Output the [X, Y] coordinate of the center of the cell containing the given text.  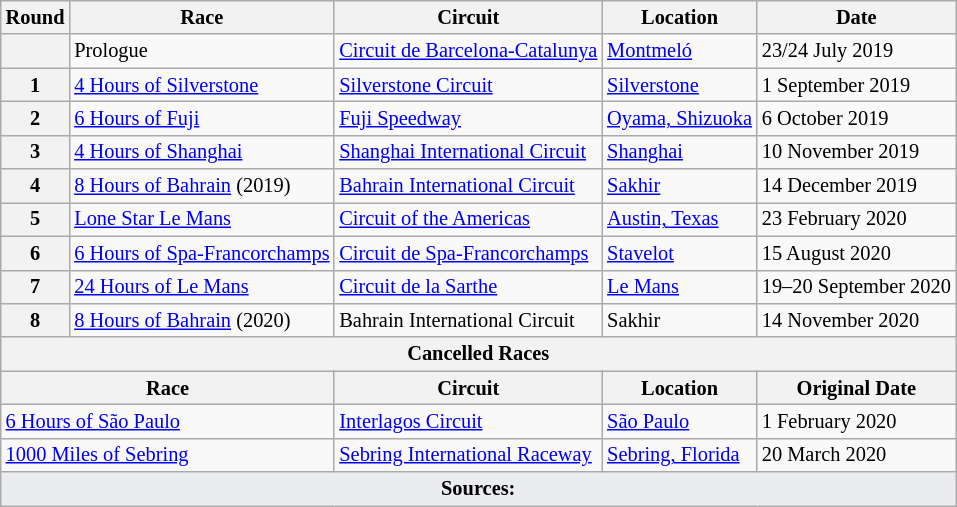
14 December 2019 [856, 186]
1 September 2019 [856, 85]
15 August 2020 [856, 253]
Lone Star Le Mans [202, 219]
7 [36, 287]
Montmeló [680, 51]
Circuit de Barcelona-Catalunya [468, 51]
6 Hours of São Paulo [168, 421]
14 November 2020 [856, 320]
Shanghai [680, 152]
Sources: [478, 489]
3 [36, 152]
Cancelled Races [478, 354]
23/24 July 2019 [856, 51]
Circuit of the Americas [468, 219]
4 Hours of Shanghai [202, 152]
1 February 2020 [856, 421]
Silverstone Circuit [468, 85]
8 Hours of Bahrain (2019) [202, 186]
Sebring International Raceway [468, 455]
8 Hours of Bahrain (2020) [202, 320]
10 November 2019 [856, 152]
1000 Miles of Sebring [168, 455]
6 Hours of Spa-Francorchamps [202, 253]
Silverstone [680, 85]
19–20 September 2020 [856, 287]
Austin, Texas [680, 219]
São Paulo [680, 421]
Original Date [856, 388]
Round [36, 17]
Circuit de la Sarthe [468, 287]
Prologue [202, 51]
4 Hours of Silverstone [202, 85]
4 [36, 186]
Interlagos Circuit [468, 421]
2 [36, 118]
8 [36, 320]
23 February 2020 [856, 219]
6 Hours of Fuji [202, 118]
1 [36, 85]
Le Mans [680, 287]
5 [36, 219]
20 March 2020 [856, 455]
Fuji Speedway [468, 118]
Sebring, Florida [680, 455]
Shanghai International Circuit [468, 152]
Stavelot [680, 253]
Oyama, Shizuoka [680, 118]
6 October 2019 [856, 118]
24 Hours of Le Mans [202, 287]
6 [36, 253]
Date [856, 17]
Circuit de Spa-Francorchamps [468, 253]
